Find where the given text appears and provide that cell's center as (x, y) coordinate. 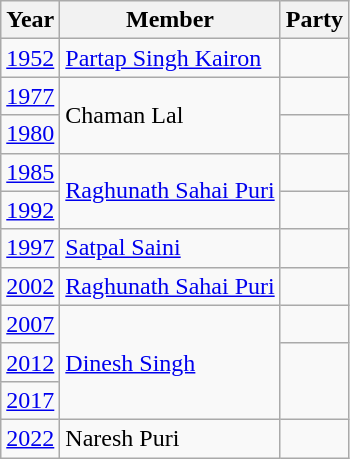
Dinesh Singh (170, 362)
1997 (30, 248)
1952 (30, 58)
1985 (30, 172)
2007 (30, 324)
Member (170, 20)
Satpal Saini (170, 248)
1980 (30, 134)
Naresh Puri (170, 438)
Year (30, 20)
Party (314, 20)
Chaman Lal (170, 115)
2017 (30, 400)
2002 (30, 286)
1977 (30, 96)
Partap Singh Kairon (170, 58)
1992 (30, 210)
2012 (30, 362)
2022 (30, 438)
